Identify which cell holds the provided text, then report its [x, y] central coordinate. 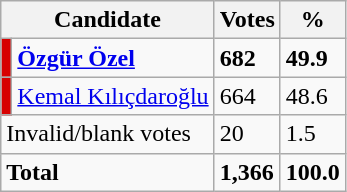
48.6 [312, 96]
1,366 [247, 172]
1.5 [312, 134]
100.0 [312, 172]
49.9 [312, 58]
Votes [247, 20]
Candidate [108, 20]
Invalid/blank votes [108, 134]
682 [247, 58]
664 [247, 96]
Özgür Özel [113, 58]
Kemal Kılıçdaroğlu [113, 96]
Total [108, 172]
% [312, 20]
20 [247, 134]
